Identify which cell holds the provided text, then report its (x, y) central coordinate. 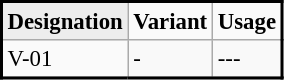
V-01 (66, 59)
Usage (247, 21)
Variant (170, 21)
--- (247, 59)
Designation (66, 21)
- (170, 59)
